Return [x, y] of the center of cell containing provided text 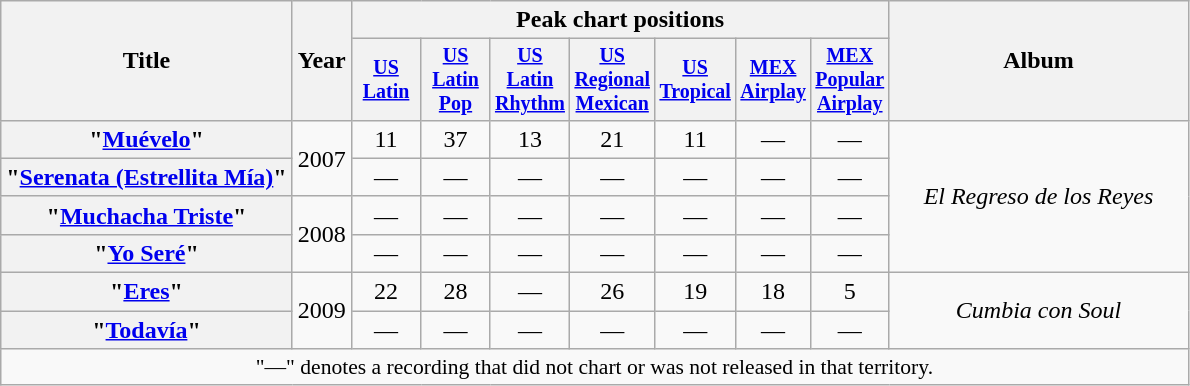
2007 [322, 158]
USLatin [386, 80]
"Todavía" [146, 330]
MEXPopularAirplay [850, 80]
18 [774, 292]
Cumbia con Soul [1038, 311]
El Regreso de los Reyes [1038, 196]
28 [456, 292]
22 [386, 292]
Title [146, 61]
"—" denotes a recording that did not chart or was not released in that territory. [594, 367]
2008 [322, 234]
Album [1038, 61]
"Eres" [146, 292]
26 [612, 292]
5 [850, 292]
"Serenata (Estrellita Mía)" [146, 177]
USRegionalMexican [612, 80]
2009 [322, 311]
USLatinPop [456, 80]
Peak chart positions [620, 20]
19 [696, 292]
37 [456, 139]
21 [612, 139]
"Yo Seré" [146, 253]
USLatinRhythm [530, 80]
MEXAirplay [774, 80]
USTropical [696, 80]
"Muévelo" [146, 139]
"Muchacha Triste" [146, 215]
Year [322, 61]
13 [530, 139]
